Detect which cell encompasses the target text, then output its [x, y] center coordinate. 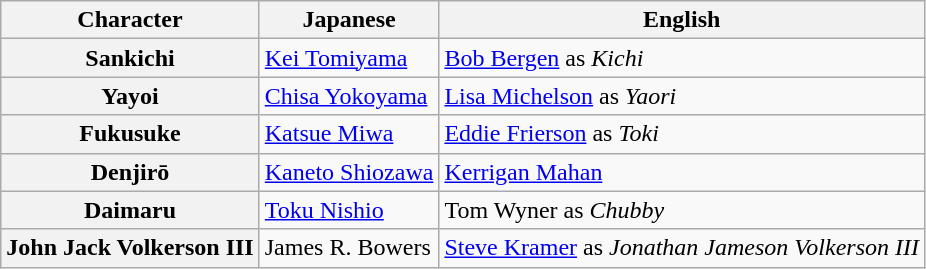
John Jack Volkerson III [130, 248]
Character [130, 20]
Fukusuke [130, 134]
Yayoi [130, 96]
Toku Nishio [349, 210]
Bob Bergen as Kichi [682, 58]
Chisa Yokoyama [349, 96]
Katsue Miwa [349, 134]
Lisa Michelson as Yaori [682, 96]
Denjirō [130, 172]
Kerrigan Mahan [682, 172]
James R. Bowers [349, 248]
English [682, 20]
Kaneto Shiozawa [349, 172]
Steve Kramer as Jonathan Jameson Volkerson III [682, 248]
Eddie Frierson as Toki [682, 134]
Daimaru [130, 210]
Tom Wyner as Chubby [682, 210]
Kei Tomiyama [349, 58]
Sankichi [130, 58]
Japanese [349, 20]
